Return the (X, Y) coordinate for the center point of the cell that contains the specified text.  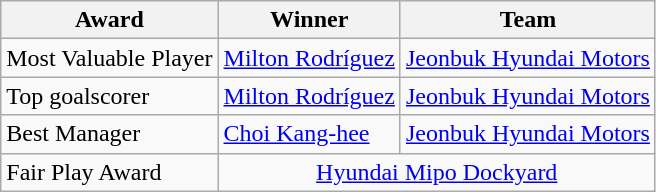
Top goalscorer (110, 96)
Hyundai Mipo Dockyard (436, 172)
Most Valuable Player (110, 58)
Choi Kang-hee (309, 134)
Award (110, 20)
Best Manager (110, 134)
Fair Play Award (110, 172)
Winner (309, 20)
Team (528, 20)
